Detect which cell encompasses the target text, then output its [x, y] center coordinate. 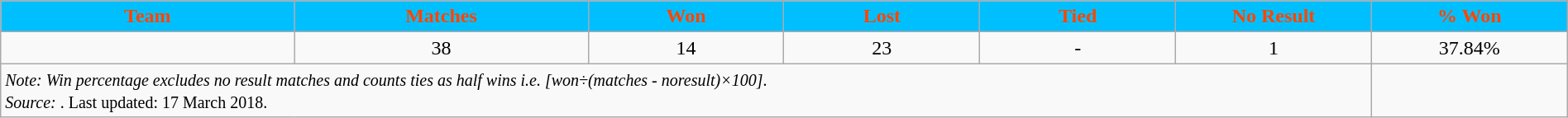
37.84% [1469, 48]
Won [686, 17]
No Result [1274, 17]
Lost [882, 17]
23 [882, 48]
38 [442, 48]
Team [147, 17]
Tied [1078, 17]
% Won [1469, 17]
Matches [442, 17]
1 [1274, 48]
14 [686, 48]
- [1078, 48]
